Return the [x, y] coordinate for the center point of the cell that contains the specified text.  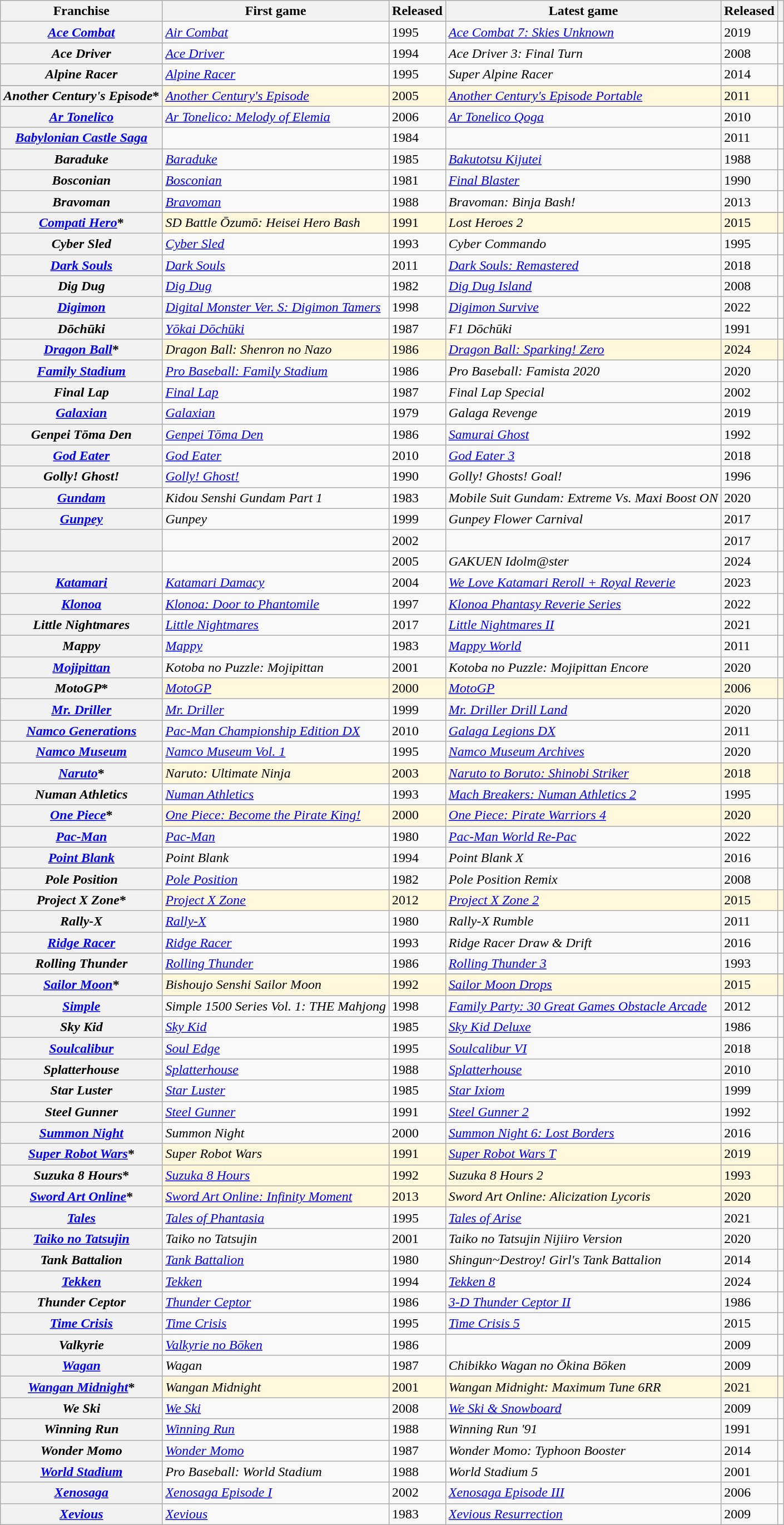
Steel Gunner 2 [583, 1112]
Babylonian Castle Saga [81, 138]
Another Century's Episode Portable [583, 96]
Shingun~Destroy! Girl's Tank Battalion [583, 1260]
One Piece: Pirate Warriors 4 [583, 815]
Super Robot Wars [276, 1154]
1979 [418, 413]
1996 [750, 477]
2023 [750, 582]
Latest game [583, 11]
Sword Art Online: Infinity Moment [276, 1196]
Compati Hero* [81, 222]
World Stadium 5 [583, 1472]
Mr. Driller Drill Land [583, 710]
Point Blank X [583, 858]
Star Ixiom [583, 1091]
One Piece* [81, 815]
Dōchūki [81, 329]
Tekken 8 [583, 1281]
World Stadium [81, 1472]
Klonoa: Door to Phantomile [276, 603]
We Love Katamari Reroll + Royal Reverie [583, 582]
Family Party: 30 Great Games Obstacle Arcade [583, 1006]
F1 Dōchūki [583, 329]
Lost Heroes 2 [583, 222]
Pole Position Remix [583, 879]
Dragon Ball* [81, 350]
Ar Tonelico: Melody of Elemia [276, 117]
Mappy World [583, 646]
God Eater 3 [583, 455]
Yōkai Dōchūki [276, 329]
Sword Art Online: Alicization Lycoris [583, 1196]
Ace Combat [81, 32]
Xenosaga Episode III [583, 1493]
Super Robot Wars* [81, 1154]
Galaga Legions DX [583, 731]
Winning Run '91 [583, 1429]
Tales of Arise [583, 1217]
Xenosaga [81, 1493]
3-D Thunder Ceptor II [583, 1303]
Bakutotsu Kijutei [583, 159]
2004 [418, 582]
Kotoba no Puzzle: Mojipittan Encore [583, 667]
Final Lap Special [583, 392]
Taiko no Tatsujin Nijiiro Version [583, 1239]
Ar Tonelico Qoga [583, 117]
1997 [418, 603]
Namco Museum Archives [583, 752]
Simple 1500 Series Vol. 1: THE Mahjong [276, 1006]
Summon Night 6: Lost Borders [583, 1133]
Xevious Resurrection [583, 1514]
Samurai Ghost [583, 434]
Klonoa [81, 603]
Sailor Moon* [81, 985]
Dig Dug Island [583, 286]
Dragon Ball: Sparking! Zero [583, 350]
Pac-Man Championship Edition DX [276, 731]
Wangan Midnight: Maximum Tune 6RR [583, 1387]
Suzuka 8 Hours [276, 1175]
Sailor Moon Drops [583, 985]
Valkyrie [81, 1345]
Suzuka 8 Hours 2 [583, 1175]
Bravoman: Binja Bash! [583, 201]
Rally-X Rumble [583, 921]
Namco Generations [81, 731]
1981 [418, 180]
Little Nightmares II [583, 625]
Valkyrie no Bōken [276, 1345]
Naruto to Boruto: Shinobi Striker [583, 773]
Mach Breakers: Numan Athletics 2 [583, 794]
Wangan Midnight [276, 1387]
Namco Museum Vol. 1 [276, 752]
Simple [81, 1006]
Rolling Thunder 3 [583, 964]
Project X Zone 2 [583, 900]
Pac-Man World Re-Pac [583, 836]
Soulcalibur VI [583, 1048]
Super Robot Wars T [583, 1154]
Suzuka 8 Hours* [81, 1175]
2003 [418, 773]
Digimon Survive [583, 308]
Namco Museum [81, 752]
Cyber Commando [583, 244]
Digital Monster Ver. S: Digimon Tamers [276, 308]
Soul Edge [276, 1048]
Project X Zone* [81, 900]
Naruto* [81, 773]
Tales [81, 1217]
Wonder Momo: Typhoon Booster [583, 1450]
Chibikko Wagan no Ōkina Bōken [583, 1366]
Gunpey Flower Carnival [583, 519]
1984 [418, 138]
Golly! Ghosts! Goal! [583, 477]
We Ski & Snowboard [583, 1408]
Project X Zone [276, 900]
Ridge Racer Draw & Drift [583, 943]
Final Blaster [583, 180]
Digimon [81, 308]
Ace Combat 7: Skies Unknown [583, 32]
Super Alpine Racer [583, 75]
Kotoba no Puzzle: Mojipittan [276, 667]
Mobile Suit Gundam: Extreme Vs. Maxi Boost ON [583, 498]
Mojipittan [81, 667]
Another Century's Episode [276, 96]
MotoGP* [81, 689]
Ace Driver 3: Final Turn [583, 53]
Sword Art Online* [81, 1196]
SD Battle Ōzumō: Heisei Hero Bash [276, 222]
Bishoujo Senshi Sailor Moon [276, 985]
Klonoa Phantasy Reverie Series [583, 603]
Pro Baseball: Famista 2020 [583, 371]
Time Crisis 5 [583, 1324]
Katamari [81, 582]
Galaga Revenge [583, 413]
Naruto: Ultimate Ninja [276, 773]
Ar Tonelico [81, 117]
Franchise [81, 11]
Wangan Midnight* [81, 1387]
Air Combat [276, 32]
Tales of Phantasia [276, 1217]
Sky Kid Deluxe [583, 1027]
Another Century's Episode* [81, 96]
Gundam [81, 498]
Dark Souls: Remastered [583, 265]
Katamari Damacy [276, 582]
Kidou Senshi Gundam Part 1 [276, 498]
Xenosaga Episode I [276, 1493]
Family Stadium [81, 371]
Pro Baseball: World Stadium [276, 1472]
Dragon Ball: Shenron no Nazo [276, 350]
Soulcalibur [81, 1048]
First game [276, 11]
Pro Baseball: Family Stadium [276, 371]
One Piece: Become the Pirate King! [276, 815]
GAKUEN Idolm@ster [583, 561]
